Search for the cell housing the specified text and yield its [x, y] center coordinate. 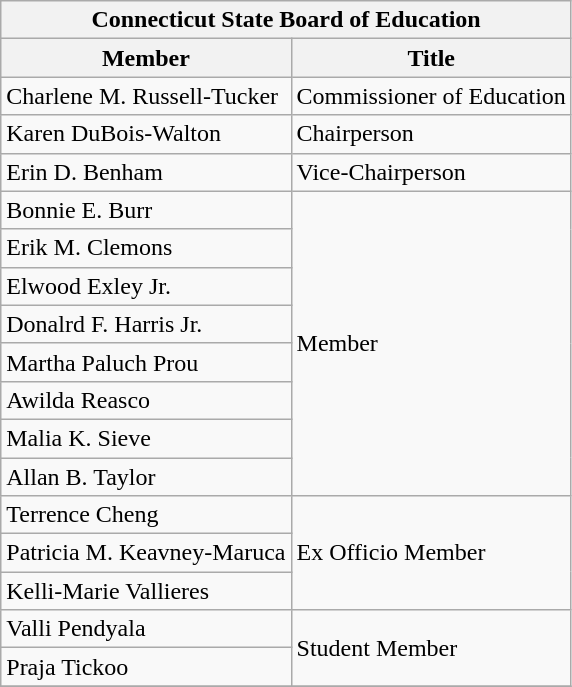
Ex Officio Member [431, 553]
Erin D. Benham [146, 172]
Connecticut State Board of Education [286, 20]
Malia K. Sieve [146, 438]
Praja Tickoo [146, 667]
Elwood Exley Jr. [146, 286]
Chairperson [431, 134]
Erik M. Clemons [146, 248]
Allan B. Taylor [146, 477]
Kelli-Marie Vallieres [146, 591]
Title [431, 58]
Charlene M. Russell-Tucker [146, 96]
Donalrd F. Harris Jr. [146, 324]
Commissioner of Education [431, 96]
Terrence Cheng [146, 515]
Awilda Reasco [146, 400]
Valli Pendyala [146, 629]
Student Member [431, 648]
Martha Paluch Prou [146, 362]
Karen DuBois-Walton [146, 134]
Bonnie E. Burr [146, 210]
Patricia M. Keavney-Maruca [146, 553]
Vice-Chairperson [431, 172]
